Return the [x, y] coordinate for the center point of the cell that contains the specified text.  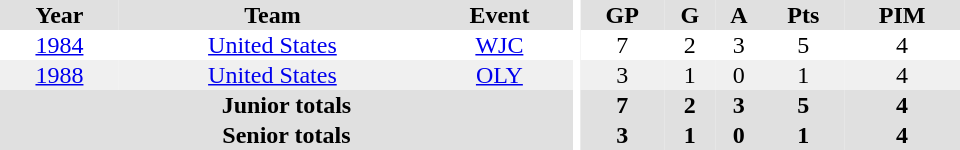
G [690, 15]
1984 [60, 45]
Event [500, 15]
1988 [60, 75]
OLY [500, 75]
Year [60, 15]
WJC [500, 45]
Pts [804, 15]
GP [622, 15]
PIM [902, 15]
A [738, 15]
Team [272, 15]
Senior totals [286, 135]
Junior totals [286, 105]
